Return [X, Y] of the center of cell containing provided text 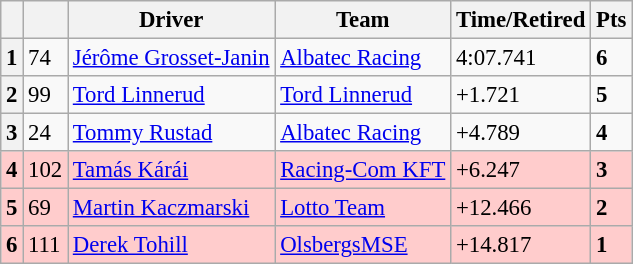
+12.466 [521, 208]
Lotto Team [363, 208]
Time/Retired [521, 20]
74 [46, 58]
Tamás Kárái [172, 170]
99 [46, 95]
Racing-Com KFT [363, 170]
+4.789 [521, 133]
OlsbergsMSE [363, 245]
+1.721 [521, 95]
Jérôme Grosset-Janin [172, 58]
Tommy Rustad [172, 133]
102 [46, 170]
69 [46, 208]
Team [363, 20]
Driver [172, 20]
24 [46, 133]
111 [46, 245]
Derek Tohill [172, 245]
+14.817 [521, 245]
Martin Kaczmarski [172, 208]
4:07.741 [521, 58]
Pts [612, 20]
+6.247 [521, 170]
